Output the [X, Y] coordinate of the center of the cell containing the given text.  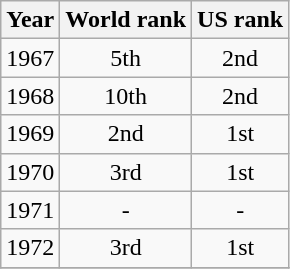
World rank [126, 20]
1971 [30, 210]
1968 [30, 96]
1970 [30, 172]
1967 [30, 58]
5th [126, 58]
1969 [30, 134]
1972 [30, 248]
10th [126, 96]
US rank [240, 20]
Year [30, 20]
